For the text-containing cell, return its midpoint in [X, Y] coordinate format. 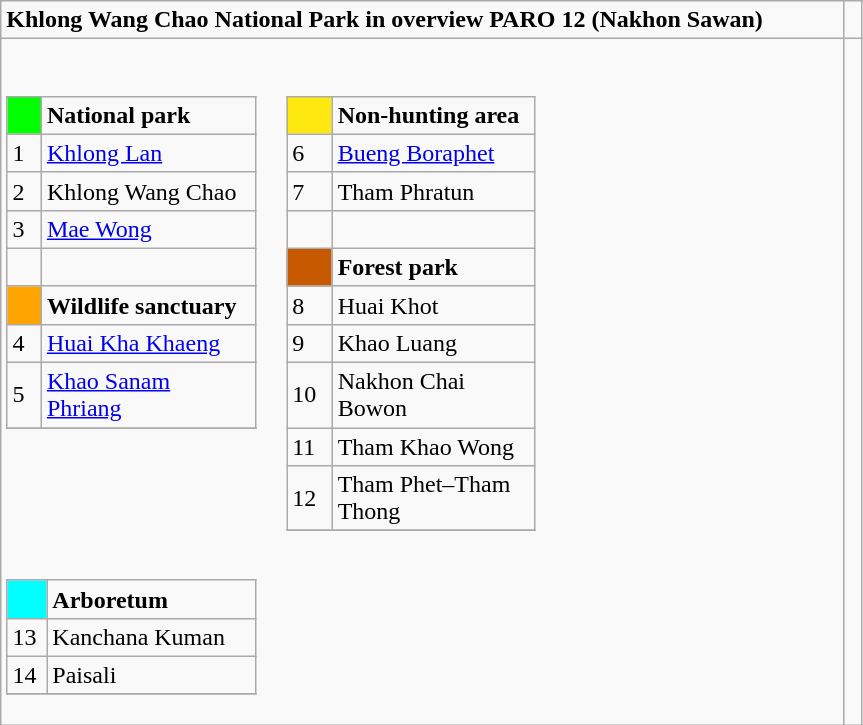
1 [24, 153]
Khlong Lan [148, 153]
7 [310, 191]
Khao Luang [434, 343]
Tham Khao Wong [434, 447]
Tham Phratun [434, 191]
5 [24, 396]
14 [27, 675]
Kanchana Kuman [151, 637]
8 [310, 305]
Paisali [151, 675]
Huai Kha Khaeng [148, 343]
Non-hunting area [434, 115]
Arboretum [151, 599]
Wildlife sanctuary [148, 305]
Khlong Wang Chao [148, 191]
9 [310, 343]
Khao Sanam Phriang [148, 396]
Mae Wong [148, 229]
2 [24, 191]
12 [310, 498]
6 [310, 153]
13 [27, 637]
Khlong Wang Chao National Park in overview PARO 12 (Nakhon Sawan) [422, 20]
Huai Khot [434, 305]
Tham Phet–Tham Thong [434, 498]
3 [24, 229]
11 [310, 447]
National park [148, 115]
Nakhon Chai Bowon [434, 396]
10 [310, 396]
Bueng Boraphet [434, 153]
4 [24, 343]
Forest park [434, 267]
